Capture the cell that displays the provided text and extract its [X, Y] central coordinate. 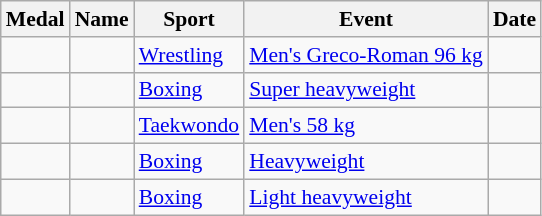
Heavyweight [366, 162]
Light heavyweight [366, 197]
Date [514, 19]
Super heavyweight [366, 90]
Men's Greco-Roman 96 kg [366, 55]
Taekwondo [190, 126]
Event [366, 19]
Name [102, 19]
Sport [190, 19]
Wrestling [190, 55]
Medal [36, 19]
Men's 58 kg [366, 126]
